Find where the given text appears and provide that cell's center as (X, Y) coordinate. 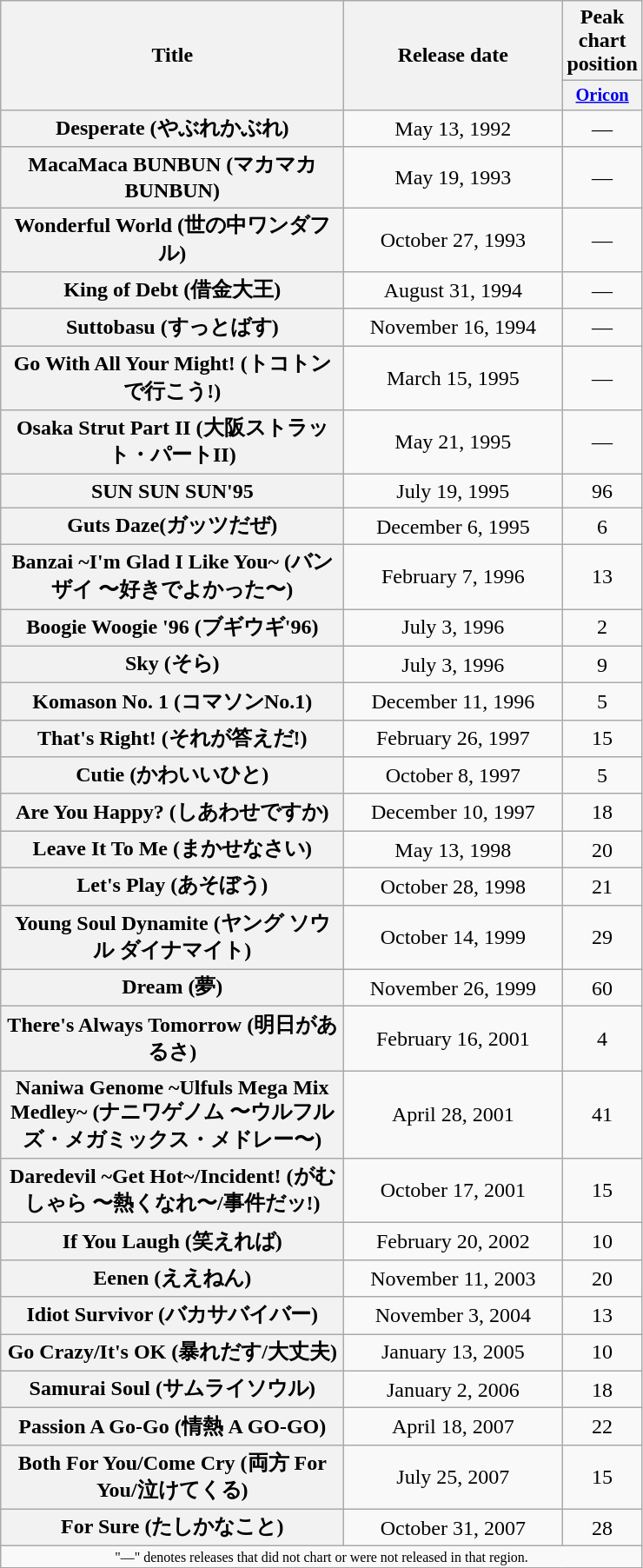
Are You Happy? (しあわせですか) (172, 812)
November 16, 1994 (454, 327)
2 (602, 628)
October 14, 1999 (454, 937)
April 28, 2001 (454, 1114)
For Sure (たしかなこと) (172, 1528)
41 (602, 1114)
October 8, 1997 (454, 775)
6 (602, 527)
Suttobasu (すっとばす) (172, 327)
October 28, 1998 (454, 887)
February 20, 2002 (454, 1241)
Banzai ~I'm Glad I Like You~ (バンザイ 〜好きでよかった〜) (172, 577)
Daredevil ~Get Hot~/Incident! (がむしゃら 〜熱くなれ〜/事件だッ!) (172, 1191)
May 13, 1998 (454, 850)
King of Debt (借金大王) (172, 290)
July 19, 1995 (454, 491)
Idiot Survivor (バカサバイバー) (172, 1316)
Naniwa Genome ~Ulfuls Mega Mix Medley~ (ナニワゲノム 〜ウルフルズ・メガミックス・メドレー〜) (172, 1114)
July 25, 2007 (454, 1477)
Komason No. 1 (コマソンNo.1) (172, 702)
Go With All Your Might! (トコトンで行こう!) (172, 378)
96 (602, 491)
Both For You/Come Cry (両方 For You/泣けてくる) (172, 1477)
Samurai Soul (サムライソウル) (172, 1389)
May 19, 1993 (454, 177)
Cutie (かわいいひと) (172, 775)
60 (602, 987)
January 2, 2006 (454, 1389)
Leave It To Me (まかせなさい) (172, 850)
28 (602, 1528)
May 21, 1995 (454, 442)
December 10, 1997 (454, 812)
November 11, 2003 (454, 1278)
Eenen (ええねん) (172, 1278)
Sky (そら) (172, 664)
October 27, 1993 (454, 240)
Oricon (602, 96)
Boogie Woogie '96 (ブギウギ'96) (172, 628)
Release date (454, 56)
February 16, 2001 (454, 1039)
22 (602, 1427)
December 6, 1995 (454, 527)
Title (172, 56)
November 26, 1999 (454, 987)
October 31, 2007 (454, 1528)
Young Soul Dynamite (ヤング ソウル ダイナマイト) (172, 937)
Wonderful World (世の中ワンダフル) (172, 240)
August 31, 1994 (454, 290)
April 18, 2007 (454, 1427)
Guts Daze(ガッツだぜ) (172, 527)
Go Crazy/It's OK (暴れだす/大丈夫) (172, 1352)
That's Right! (それが答えだ!) (172, 739)
February 26, 1997 (454, 739)
December 11, 1996 (454, 702)
MacaMaca BUNBUN (マカマカBUNBUN) (172, 177)
Let's Play (あそぼう) (172, 887)
4 (602, 1039)
Passion A Go-Go (情熱 A GO-GO) (172, 1427)
Peak chart position (602, 41)
January 13, 2005 (454, 1352)
May 13, 1992 (454, 129)
"—" denotes releases that did not chart or were not released in that region. (321, 1557)
October 17, 2001 (454, 1191)
29 (602, 937)
Osaka Strut Part II (大阪ストラット・パートII) (172, 442)
There's Always Tomorrow (明日があるさ) (172, 1039)
February 7, 1996 (454, 577)
SUN SUN SUN'95 (172, 491)
November 3, 2004 (454, 1316)
Dream (夢) (172, 987)
If You Laugh (笑えれば) (172, 1241)
9 (602, 664)
21 (602, 887)
Desperate (やぶれかぶれ) (172, 129)
March 15, 1995 (454, 378)
